Determine the [X, Y] coordinate at the center of the cell enclosing the given text.  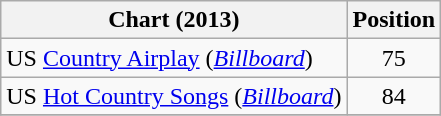
Position [394, 20]
84 [394, 96]
US Country Airplay (Billboard) [174, 58]
75 [394, 58]
US Hot Country Songs (Billboard) [174, 96]
Chart (2013) [174, 20]
